Identify which cell holds the provided text, then report its [X, Y] central coordinate. 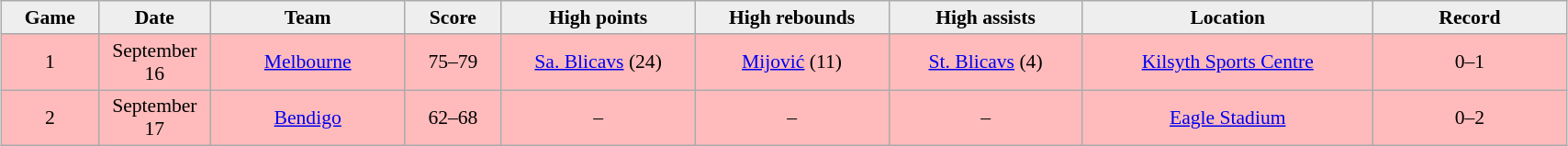
2 [50, 118]
St. Blicavs (4) [986, 62]
Kilsyth Sports Centre [1227, 62]
Team [308, 17]
Score [454, 17]
Date [154, 17]
High rebounds [791, 17]
0–1 [1469, 62]
Location [1227, 17]
Game [50, 17]
High assists [986, 17]
Eagle Stadium [1227, 118]
0–2 [1469, 118]
Mijović (11) [791, 62]
1 [50, 62]
Sa. Blicavs (24) [599, 62]
September 16 [154, 62]
75–79 [454, 62]
62–68 [454, 118]
Melbourne [308, 62]
September 17 [154, 118]
High points [599, 17]
Record [1469, 17]
Bendigo [308, 118]
